Detect which cell encompasses the target text, then output its [X, Y] center coordinate. 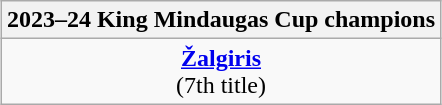
Žalgiris(7th title) [220, 72]
2023–24 King Mindaugas Cup champions [220, 20]
